Return (X, Y) of the center of cell containing provided text 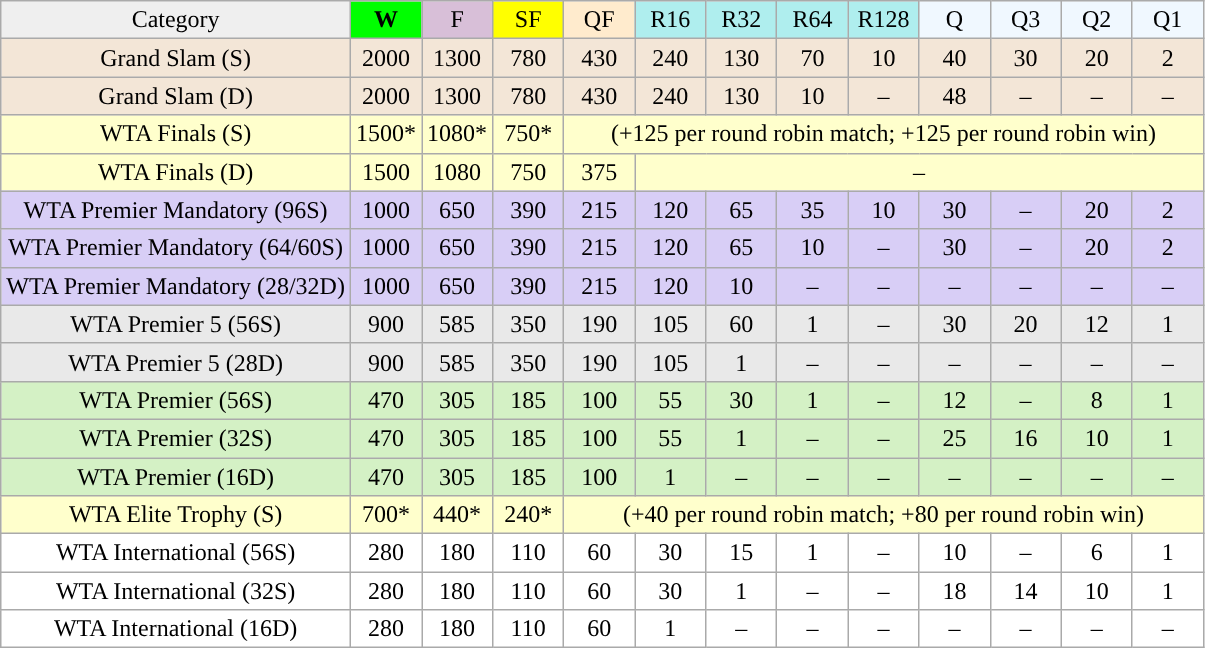
6 (1096, 553)
70 (812, 58)
WTA Premier (32S) (176, 438)
QF (600, 20)
WTA Finals (S) (176, 134)
1500* (386, 134)
Q3 (1026, 20)
R64 (812, 20)
1500 (386, 172)
Q2 (1096, 20)
R16 (670, 20)
R32 (742, 20)
WTA Elite Trophy (S) (176, 515)
WTA Premier Mandatory (28/32D) (176, 286)
700* (386, 515)
WTA Premier Mandatory (64/60S) (176, 248)
48 (954, 96)
R128 (884, 20)
(+40 per round robin match; +80 per round robin win) (884, 515)
WTA Premier (16D) (176, 477)
WTA International (32S) (176, 591)
Grand Slam (S) (176, 58)
F (458, 20)
SF (528, 20)
750* (528, 134)
40 (954, 58)
Grand Slam (D) (176, 96)
WTA Premier 5 (28D) (176, 362)
375 (600, 172)
Category (176, 20)
1080* (458, 134)
14 (1026, 591)
WTA Premier 5 (56S) (176, 324)
W (386, 20)
35 (812, 210)
750 (528, 172)
(+125 per round robin match; +125 per round robin win) (884, 134)
WTA Premier Mandatory (96S) (176, 210)
15 (742, 553)
25 (954, 438)
1080 (458, 172)
WTA International (16D) (176, 629)
WTA Finals (D) (176, 172)
Q (954, 20)
18 (954, 591)
240* (528, 515)
Q1 (1168, 20)
8 (1096, 400)
16 (1026, 438)
440* (458, 515)
WTA Premier (56S) (176, 400)
WTA International (56S) (176, 553)
